For the text-containing cell, return its midpoint in [X, Y] coordinate format. 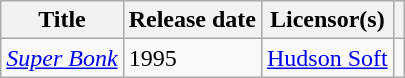
Licensor(s) [327, 20]
Hudson Soft [327, 58]
Super Bonk [62, 58]
Release date [192, 20]
1995 [192, 58]
Title [62, 20]
